Search for the cell housing the specified text and yield its [X, Y] center coordinate. 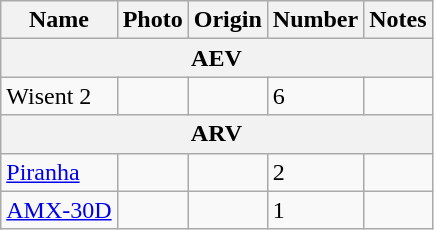
Number [315, 20]
ARV [216, 134]
Origin [228, 20]
2 [315, 172]
AEV [216, 58]
6 [315, 96]
AMX-30D [59, 210]
Piranha [59, 172]
Name [59, 20]
1 [315, 210]
Wisent 2 [59, 96]
Notes [398, 20]
Photo [152, 20]
